Locate the cell with the specified text and output its [X, Y] center coordinate. 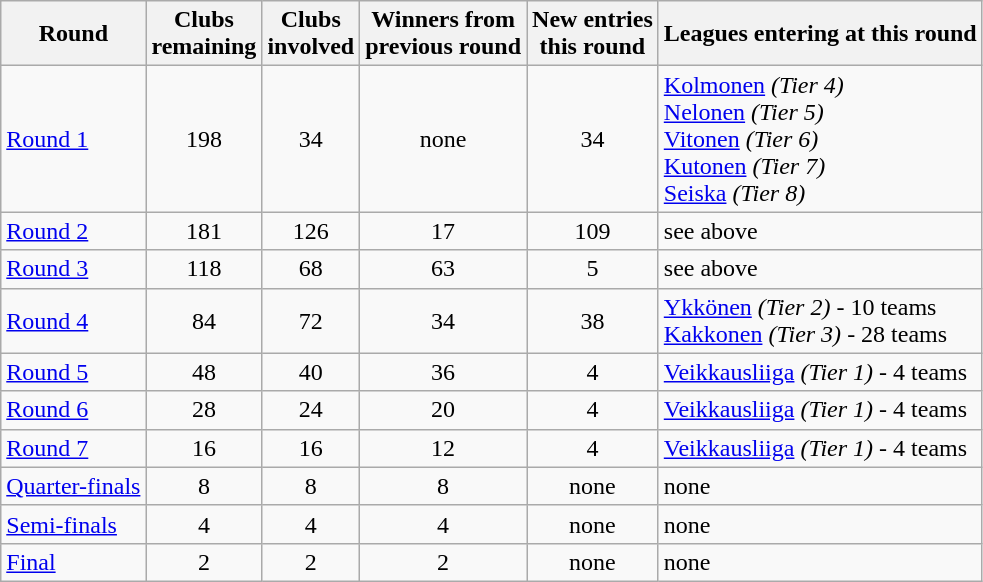
Round 5 [74, 372]
Kolmonen (Tier 4)Nelonen (Tier 5)Vitonen (Tier 6)Kutonen (Tier 7)Seiska (Tier 8) [820, 139]
Clubsinvolved [311, 34]
63 [444, 269]
126 [311, 231]
28 [204, 410]
Round 3 [74, 269]
84 [204, 320]
36 [444, 372]
Round 2 [74, 231]
Round 1 [74, 139]
12 [444, 448]
Clubsremaining [204, 34]
40 [311, 372]
Round [74, 34]
68 [311, 269]
Final [74, 562]
Round 7 [74, 448]
5 [593, 269]
72 [311, 320]
Round 6 [74, 410]
Winners fromprevious round [444, 34]
20 [444, 410]
Leagues entering at this round [820, 34]
181 [204, 231]
17 [444, 231]
198 [204, 139]
24 [311, 410]
Ykkönen (Tier 2) - 10 teamsKakkonen (Tier 3) - 28 teams [820, 320]
Quarter-finals [74, 486]
New entriesthis round [593, 34]
Round 4 [74, 320]
118 [204, 269]
48 [204, 372]
38 [593, 320]
109 [593, 231]
Semi-finals [74, 524]
